Locate the cell with the specified text and output its [X, Y] center coordinate. 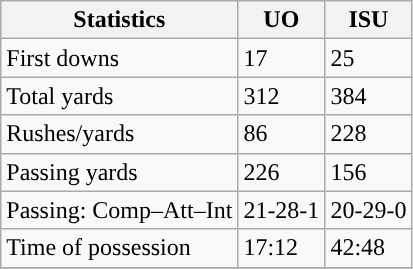
17 [282, 58]
Passing: Comp–Att–Int [120, 210]
UO [282, 20]
Total yards [120, 96]
25 [368, 58]
226 [282, 172]
First downs [120, 58]
20-29-0 [368, 210]
312 [282, 96]
Statistics [120, 20]
42:48 [368, 248]
86 [282, 134]
Passing yards [120, 172]
156 [368, 172]
Rushes/yards [120, 134]
ISU [368, 20]
21-28-1 [282, 210]
384 [368, 96]
228 [368, 134]
17:12 [282, 248]
Time of possession [120, 248]
